Find where the given text appears and provide that cell's center as (X, Y) coordinate. 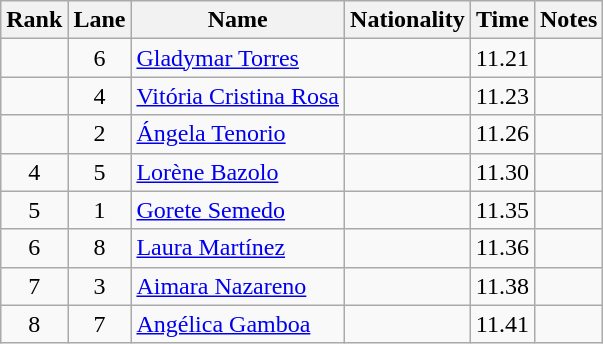
Lane (100, 20)
11.36 (502, 248)
11.41 (502, 324)
11.30 (502, 172)
1 (100, 210)
Name (238, 20)
2 (100, 134)
Gorete Semedo (238, 210)
11.35 (502, 210)
Angélica Gamboa (238, 324)
Ángela Tenorio (238, 134)
Lorène Bazolo (238, 172)
Gladymar Torres (238, 58)
Time (502, 20)
11.21 (502, 58)
Notes (568, 20)
Laura Martínez (238, 248)
11.23 (502, 96)
Nationality (408, 20)
Aimara Nazareno (238, 286)
11.38 (502, 286)
3 (100, 286)
11.26 (502, 134)
Vitória Cristina Rosa (238, 96)
Rank (34, 20)
